Return the [X, Y] coordinate for the center point of the cell that contains the specified text.  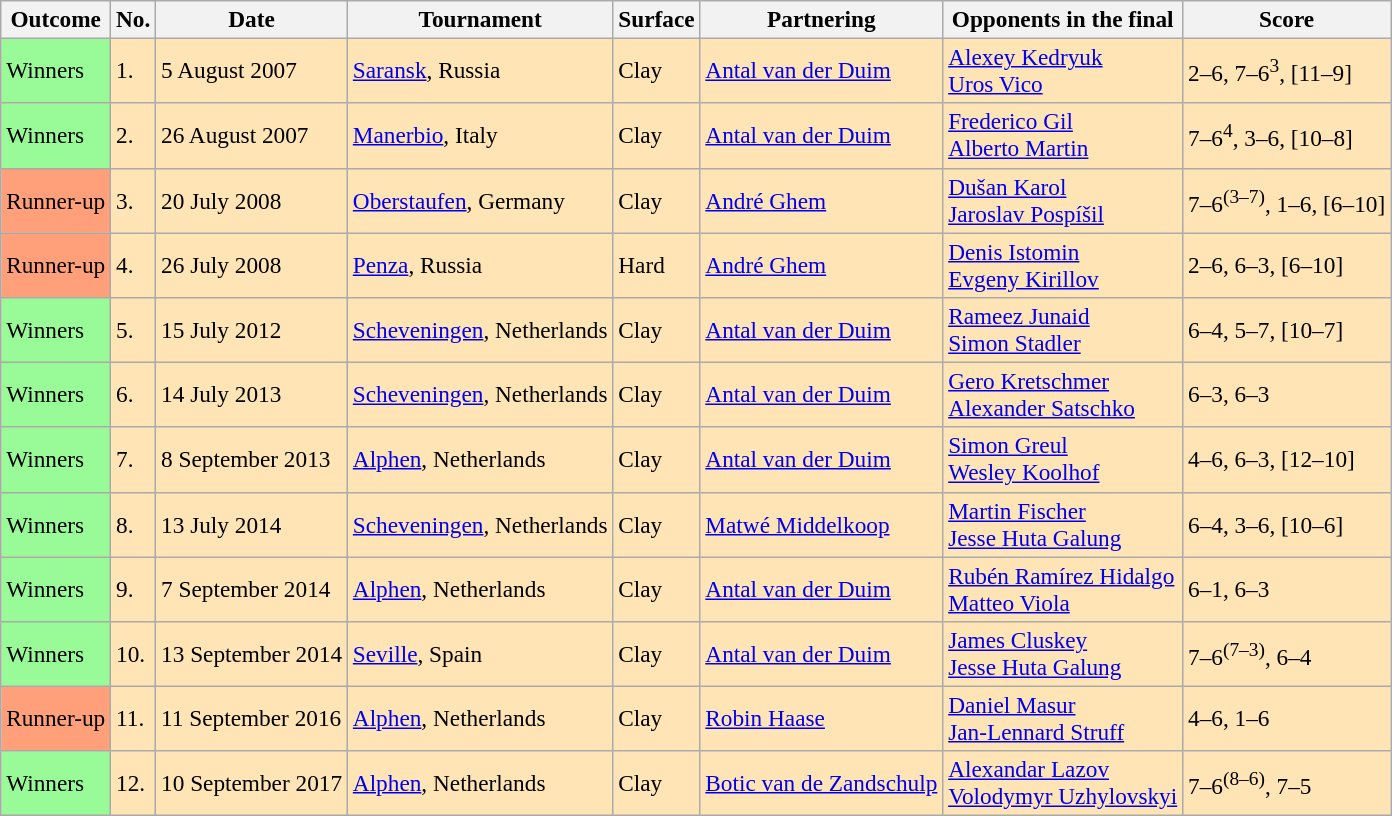
4. [134, 264]
Frederico Gil Alberto Martin [1063, 136]
15 July 2012 [252, 330]
Rubén Ramírez Hidalgo Matteo Viola [1063, 588]
Botic van de Zandschulp [822, 784]
7–6(7–3), 6–4 [1287, 654]
10 September 2017 [252, 784]
12. [134, 784]
Rameez Junaid Simon Stadler [1063, 330]
26 July 2008 [252, 264]
2–6, 6–3, [6–10] [1287, 264]
7 September 2014 [252, 588]
4–6, 1–6 [1287, 718]
4–6, 6–3, [12–10] [1287, 460]
Score [1287, 19]
Penza, Russia [480, 264]
10. [134, 654]
Oberstaufen, Germany [480, 200]
Dušan Karol Jaroslav Pospíšil [1063, 200]
Daniel Masur Jan-Lennard Struff [1063, 718]
20 July 2008 [252, 200]
26 August 2007 [252, 136]
Alexandar Lazov Volodymyr Uzhylovskyi [1063, 784]
7–6(3–7), 1–6, [6–10] [1287, 200]
7–6(8–6), 7–5 [1287, 784]
Manerbio, Italy [480, 136]
Matwé Middelkoop [822, 524]
6–3, 6–3 [1287, 394]
Robin Haase [822, 718]
6. [134, 394]
No. [134, 19]
Date [252, 19]
6–1, 6–3 [1287, 588]
13 July 2014 [252, 524]
11 September 2016 [252, 718]
Hard [656, 264]
5 August 2007 [252, 70]
11. [134, 718]
James Cluskey Jesse Huta Galung [1063, 654]
Seville, Spain [480, 654]
Denis Istomin Evgeny Kirillov [1063, 264]
Partnering [822, 19]
6–4, 3–6, [10–6] [1287, 524]
Simon Greul Wesley Koolhof [1063, 460]
14 July 2013 [252, 394]
Opponents in the final [1063, 19]
Outcome [56, 19]
7. [134, 460]
1. [134, 70]
Surface [656, 19]
Saransk, Russia [480, 70]
Alexey Kedryuk Uros Vico [1063, 70]
2. [134, 136]
9. [134, 588]
6–4, 5–7, [10–7] [1287, 330]
2–6, 7–63, [11–9] [1287, 70]
Gero Kretschmer Alexander Satschko [1063, 394]
Martin Fischer Jesse Huta Galung [1063, 524]
3. [134, 200]
7–64, 3–6, [10–8] [1287, 136]
5. [134, 330]
13 September 2014 [252, 654]
Tournament [480, 19]
8. [134, 524]
8 September 2013 [252, 460]
